Output the [x, y] coordinate of the center of the cell containing the given text.  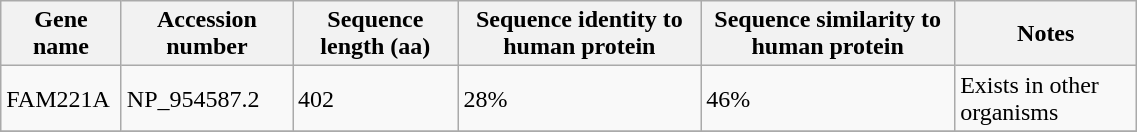
Sequence similarity to human protein [828, 34]
46% [828, 98]
Sequence identity to human protein [580, 34]
402 [376, 98]
Accession number [206, 34]
Gene name [62, 34]
NP_954587.2 [206, 98]
28% [580, 98]
Notes [1046, 34]
Exists in other organisms [1046, 98]
FAM221A [62, 98]
Sequence length (aa) [376, 34]
